From the cell containing the given text, extract its center point as [X, Y] coordinate. 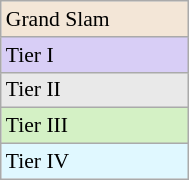
Grand Slam [95, 19]
Tier I [95, 55]
Tier IV [95, 162]
Tier III [95, 126]
Tier II [95, 90]
